Detect which cell encompasses the target text, then output its [X, Y] center coordinate. 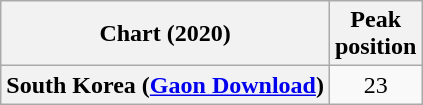
Peakposition [375, 34]
Chart (2020) [166, 34]
23 [375, 85]
South Korea (Gaon Download) [166, 85]
